Scan for the cell matching the given text and deliver its [X, Y] coordinate at center. 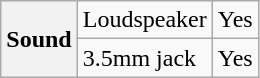
Sound [39, 39]
Loudspeaker [144, 20]
3.5mm jack [144, 58]
